Scan for the cell matching the given text and deliver its [X, Y] coordinate at center. 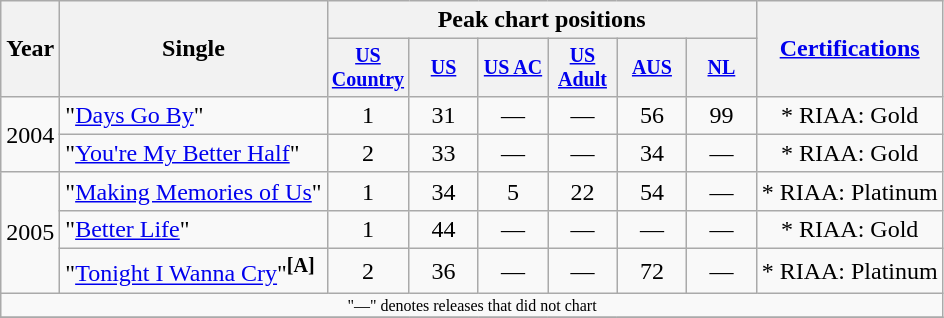
44 [444, 229]
72 [652, 272]
31 [444, 115]
US AC [512, 68]
33 [444, 153]
Certifications [850, 49]
US Country [368, 68]
99 [722, 115]
US [444, 68]
US Adult [582, 68]
"Tonight I Wanna Cry"[A] [194, 272]
2004 [30, 134]
2005 [30, 232]
"Better Life" [194, 229]
"You're My Better Half" [194, 153]
NL [722, 68]
5 [512, 191]
54 [652, 191]
Year [30, 49]
"—" denotes releases that did not chart [472, 305]
Single [194, 49]
36 [444, 272]
AUS [652, 68]
"Making Memories of Us" [194, 191]
56 [652, 115]
Peak chart positions [542, 20]
22 [582, 191]
"Days Go By" [194, 115]
